Scan for the cell matching the given text and deliver its (x, y) coordinate at center. 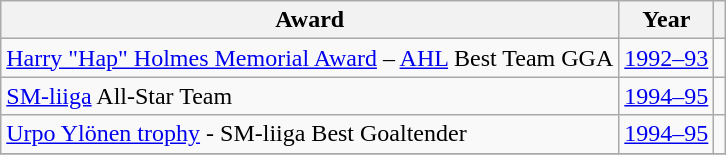
Year (666, 20)
Harry "Hap" Holmes Memorial Award – AHL Best Team GGA (310, 58)
Award (310, 20)
Urpo Ylönen trophy - SM-liiga Best Goaltender (310, 134)
SM-liiga All-Star Team (310, 96)
1992–93 (666, 58)
